Return the [x, y] coordinate for the center point of the cell that contains the specified text.  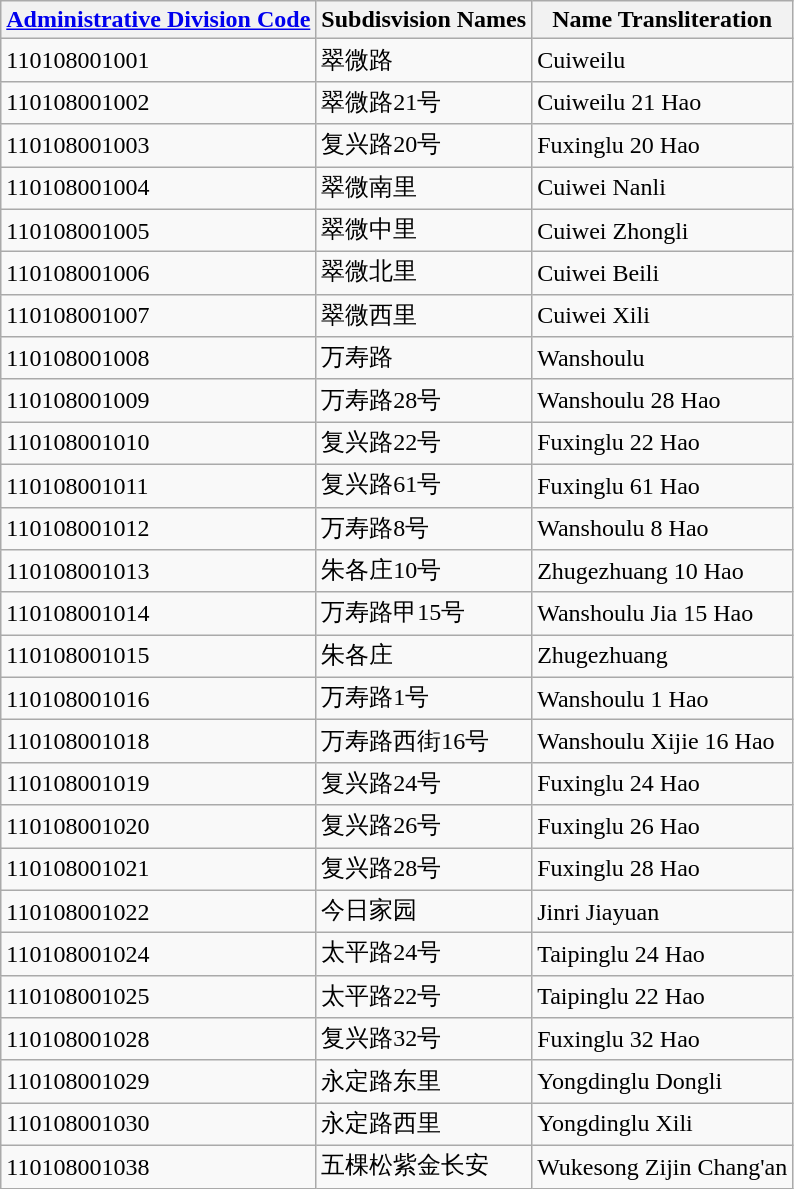
110108001014 [158, 614]
翠微路21号 [424, 102]
110108001018 [158, 742]
Fuxinglu 28 Hao [662, 870]
110108001022 [158, 912]
五棵松紫金长安 [424, 1166]
Taipinglu 22 Hao [662, 996]
太平路22号 [424, 996]
今日家园 [424, 912]
Fuxinglu 61 Hao [662, 486]
太平路24号 [424, 954]
Cuiwei Nanli [662, 188]
110108001006 [158, 274]
Zhugezhuang [662, 656]
Jinri Jiayuan [662, 912]
110108001028 [158, 1040]
万寿路甲15号 [424, 614]
Wanshoulu 8 Hao [662, 528]
复兴路28号 [424, 870]
复兴路26号 [424, 826]
Name Transliteration [662, 20]
翠微北里 [424, 274]
Wanshoulu Xijie 16 Hao [662, 742]
Fuxinglu 32 Hao [662, 1040]
110108001030 [158, 1124]
万寿路28号 [424, 400]
复兴路61号 [424, 486]
110108001020 [158, 826]
Wanshoulu [662, 358]
110108001008 [158, 358]
110108001001 [158, 60]
朱各庄10号 [424, 572]
永定路东里 [424, 1082]
永定路西里 [424, 1124]
Fuxinglu 22 Hao [662, 444]
万寿路西街16号 [424, 742]
110108001005 [158, 230]
Fuxinglu 20 Hao [662, 146]
110108001007 [158, 316]
Fuxinglu 26 Hao [662, 826]
翠微南里 [424, 188]
万寿路 [424, 358]
复兴路20号 [424, 146]
Wanshoulu 1 Hao [662, 698]
Administrative Division Code [158, 20]
Cuiwei Zhongli [662, 230]
110108001010 [158, 444]
110108001024 [158, 954]
110108001002 [158, 102]
Yongdinglu Dongli [662, 1082]
110108001019 [158, 784]
110108001021 [158, 870]
Cuiwei Xili [662, 316]
Zhugezhuang 10 Hao [662, 572]
110108001011 [158, 486]
翠微西里 [424, 316]
110108001038 [158, 1166]
110108001009 [158, 400]
110108001029 [158, 1082]
110108001016 [158, 698]
Wanshoulu Jia 15 Hao [662, 614]
Cuiwei Beili [662, 274]
复兴路24号 [424, 784]
朱各庄 [424, 656]
110108001004 [158, 188]
110108001012 [158, 528]
万寿路1号 [424, 698]
Cuiweilu [662, 60]
翠微路 [424, 60]
Taipinglu 24 Hao [662, 954]
翠微中里 [424, 230]
Cuiweilu 21 Hao [662, 102]
Wukesong Zijin Chang'an [662, 1166]
Subdisvision Names [424, 20]
复兴路22号 [424, 444]
复兴路32号 [424, 1040]
110108001013 [158, 572]
Yongdinglu Xili [662, 1124]
110108001015 [158, 656]
Fuxinglu 24 Hao [662, 784]
110108001025 [158, 996]
110108001003 [158, 146]
Wanshoulu 28 Hao [662, 400]
万寿路8号 [424, 528]
